Identify which cell holds the provided text, then report its [x, y] central coordinate. 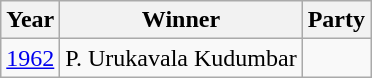
Party [336, 20]
1962 [30, 58]
P. Urukavala Kudumbar [181, 58]
Year [30, 20]
Winner [181, 20]
